Provide the [X, Y] coordinate of the cell's center where the given text is located.  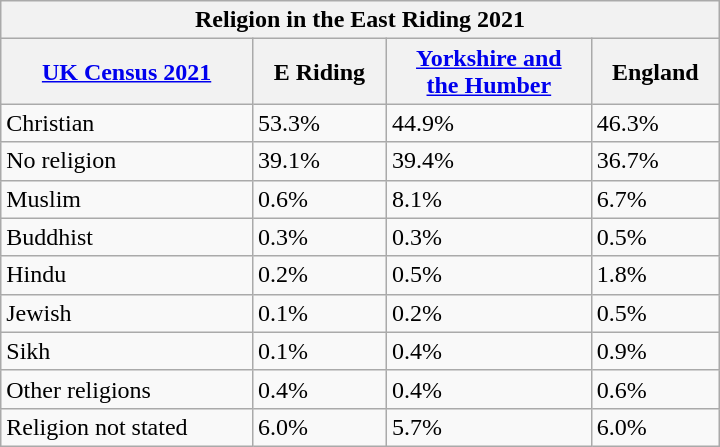
Buddhist [127, 237]
Sikh [127, 351]
44.9% [488, 123]
5.7% [488, 427]
Other religions [127, 389]
England [655, 72]
39.1% [319, 161]
Hindu [127, 275]
0.9% [655, 351]
Muslim [127, 199]
Jewish [127, 313]
No religion [127, 161]
53.3% [319, 123]
Religion in the East Riding 2021 [360, 20]
E Riding [319, 72]
8.1% [488, 199]
36.7% [655, 161]
39.4% [488, 161]
Religion not stated [127, 427]
1.8% [655, 275]
UK Census 2021 [127, 72]
46.3% [655, 123]
6.7% [655, 199]
Christian [127, 123]
Yorkshire andthe Humber [488, 72]
